Detect which cell encompasses the target text, then output its [X, Y] center coordinate. 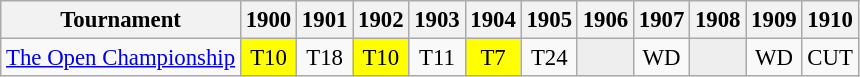
1909 [774, 20]
CUT [830, 58]
T7 [493, 58]
1905 [549, 20]
1904 [493, 20]
1901 [325, 20]
1903 [437, 20]
Tournament [121, 20]
T18 [325, 58]
1910 [830, 20]
The Open Championship [121, 58]
1906 [605, 20]
T11 [437, 58]
1907 [661, 20]
T24 [549, 58]
1900 [268, 20]
1902 [381, 20]
1908 [718, 20]
